Determine the [x, y] coordinate at the center of the cell enclosing the given text.  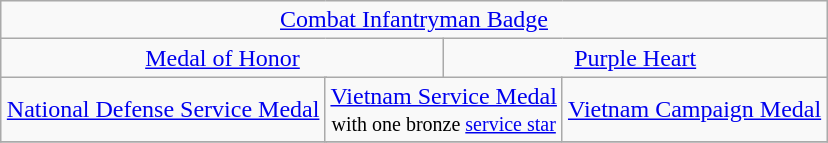
Vietnam Campaign Medal [694, 110]
National Defense Service Medal [163, 110]
Medal of Honor [222, 58]
Vietnam Service Medalwith one bronze service star [444, 110]
Purple Heart [636, 58]
Combat Infantryman Badge [414, 20]
